Identify which cell holds the provided text, then report its [x, y] central coordinate. 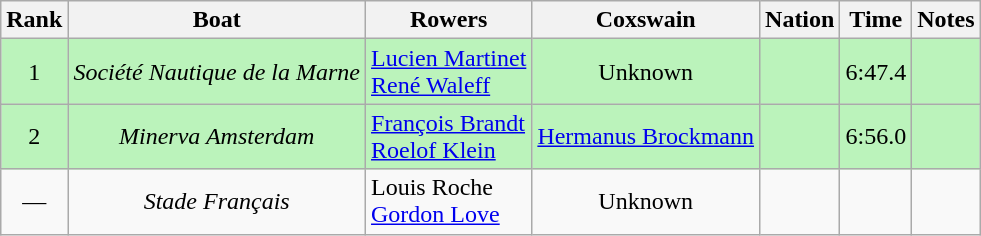
Lucien Martinet René Waleff [449, 72]
Notes [946, 20]
Rowers [449, 20]
Louis Roche Gordon Love [449, 202]
Stade Français [217, 202]
François Brandt Roelof Klein [449, 136]
Rank [34, 20]
Boat [217, 20]
— [34, 202]
Coxswain [646, 20]
Hermanus Brockmann [646, 136]
6:56.0 [876, 136]
Société Nautique de la Marne [217, 72]
Minerva Amsterdam [217, 136]
Nation [800, 20]
2 [34, 136]
6:47.4 [876, 72]
1 [34, 72]
Time [876, 20]
